From the cell containing the given text, extract its center point as [X, Y] coordinate. 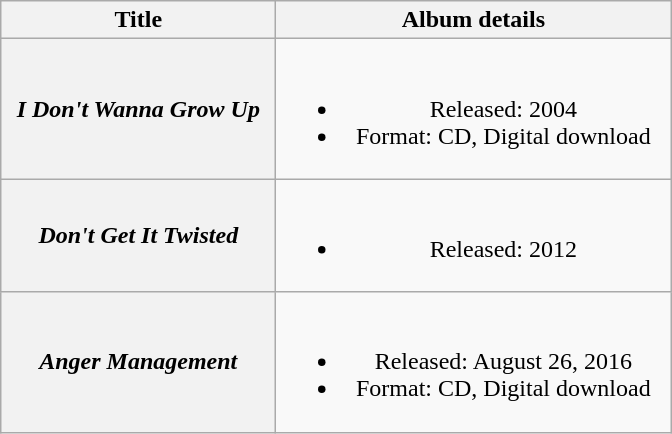
Don't Get It Twisted [138, 236]
Anger Management [138, 362]
Released: 2004Format: CD, Digital download [474, 109]
I Don't Wanna Grow Up [138, 109]
Released: August 26, 2016Format: CD, Digital download [474, 362]
Album details [474, 20]
Released: 2012 [474, 236]
Title [138, 20]
